Identify which cell holds the provided text, then report its [X, Y] central coordinate. 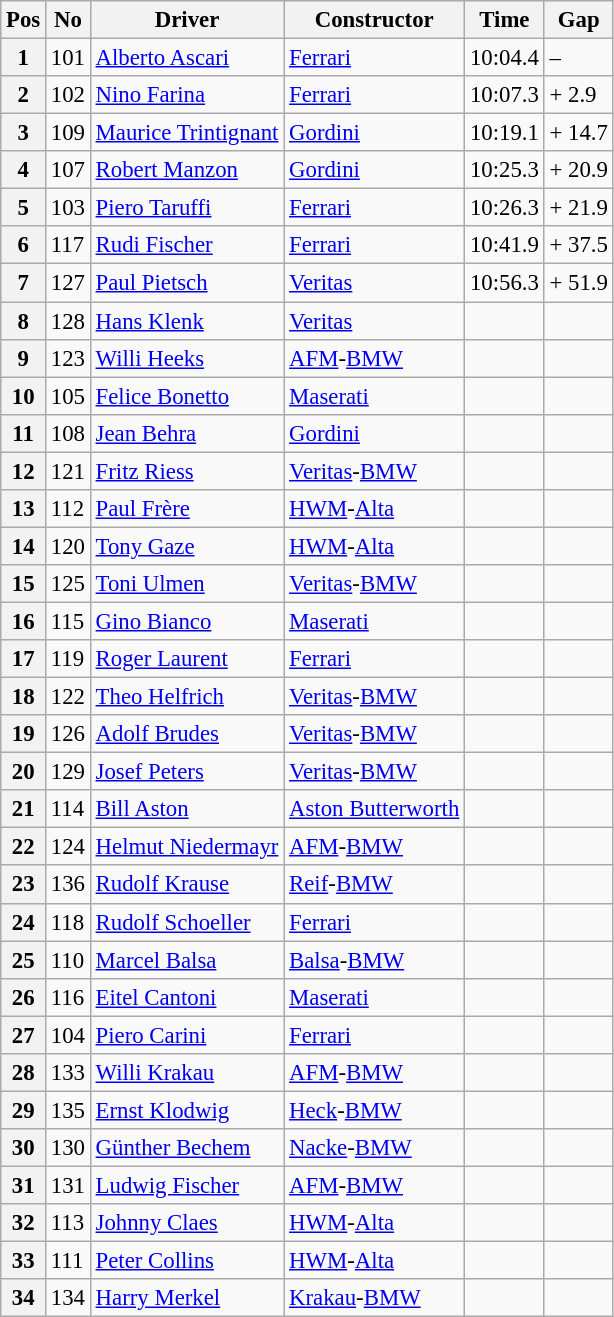
103 [68, 208]
112 [68, 509]
102 [68, 95]
126 [68, 734]
14 [24, 546]
33 [24, 1261]
15 [24, 584]
28 [24, 1073]
108 [68, 433]
131 [68, 1185]
Alberto Ascari [186, 58]
13 [24, 509]
Aston Butterworth [374, 809]
135 [68, 1110]
Heck-BMW [374, 1110]
127 [68, 283]
16 [24, 621]
Constructor [374, 20]
121 [68, 471]
Adolf Brudes [186, 734]
27 [24, 1035]
Paul Frère [186, 509]
30 [24, 1148]
122 [68, 697]
10:56.3 [505, 283]
+ 51.9 [578, 283]
Nino Farina [186, 95]
113 [68, 1223]
118 [68, 922]
Hans Klenk [186, 321]
31 [24, 1185]
Roger Laurent [186, 659]
Rudolf Krause [186, 885]
9 [24, 358]
134 [68, 1298]
10:26.3 [505, 208]
32 [24, 1223]
Piero Taruffi [186, 208]
110 [68, 960]
Günther Bechem [186, 1148]
Willi Heeks [186, 358]
18 [24, 697]
+ 20.9 [578, 170]
1 [24, 58]
10:25.3 [505, 170]
115 [68, 621]
10:07.3 [505, 95]
8 [24, 321]
Piero Carini [186, 1035]
Pos [24, 20]
Krakau-BMW [374, 1298]
Helmut Niedermayr [186, 847]
128 [68, 321]
136 [68, 885]
Rudolf Schoeller [186, 922]
2 [24, 95]
Reif-BMW [374, 885]
Josef Peters [186, 772]
101 [68, 58]
34 [24, 1298]
111 [68, 1261]
+ 21.9 [578, 208]
Harry Merkel [186, 1298]
4 [24, 170]
17 [24, 659]
22 [24, 847]
Jean Behra [186, 433]
7 [24, 283]
20 [24, 772]
Peter Collins [186, 1261]
+ 37.5 [578, 245]
3 [24, 133]
24 [24, 922]
21 [24, 809]
Maurice Trintignant [186, 133]
133 [68, 1073]
Driver [186, 20]
130 [68, 1148]
+ 14.7 [578, 133]
Eitel Cantoni [186, 997]
107 [68, 170]
Felice Bonetto [186, 396]
Paul Pietsch [186, 283]
Marcel Balsa [186, 960]
Johnny Claes [186, 1223]
119 [68, 659]
104 [68, 1035]
Robert Manzon [186, 170]
Fritz Riess [186, 471]
11 [24, 433]
10:41.9 [505, 245]
+ 2.9 [578, 95]
Rudi Fischer [186, 245]
12 [24, 471]
Ernst Klodwig [186, 1110]
124 [68, 847]
Tony Gaze [186, 546]
Willi Krakau [186, 1073]
Ludwig Fischer [186, 1185]
19 [24, 734]
114 [68, 809]
Balsa-BMW [374, 960]
117 [68, 245]
26 [24, 997]
Nacke-BMW [374, 1148]
10:04.4 [505, 58]
Time [505, 20]
120 [68, 546]
10 [24, 396]
109 [68, 133]
129 [68, 772]
125 [68, 584]
29 [24, 1110]
116 [68, 997]
10:19.1 [505, 133]
Theo Helfrich [186, 697]
123 [68, 358]
Gino Bianco [186, 621]
Bill Aston [186, 809]
23 [24, 885]
5 [24, 208]
105 [68, 396]
– [578, 58]
No [68, 20]
6 [24, 245]
25 [24, 960]
Gap [578, 20]
Toni Ulmen [186, 584]
